Locate the cell with the specified text and output its (x, y) center coordinate. 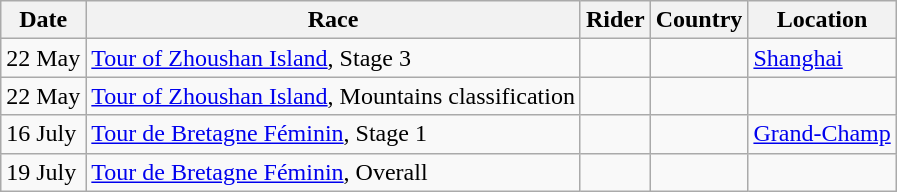
Tour of Zhoushan Island, Mountains classification (334, 96)
Race (334, 20)
Rider (615, 20)
Shanghai (822, 58)
Tour de Bretagne Féminin, Stage 1 (334, 134)
16 July (44, 134)
19 July (44, 172)
Tour of Zhoushan Island, Stage 3 (334, 58)
Date (44, 20)
Grand-Champ (822, 134)
Tour de Bretagne Féminin, Overall (334, 172)
Country (699, 20)
Location (822, 20)
